Detect which cell encompasses the target text, then output its (X, Y) center coordinate. 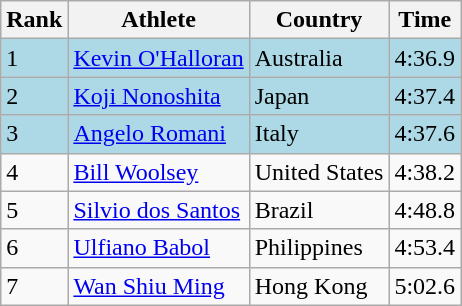
4:37.4 (425, 96)
1 (34, 58)
Kevin O'Halloran (158, 58)
Ulfiano Babol (158, 248)
Bill Woolsey (158, 172)
4:38.2 (425, 172)
5:02.6 (425, 286)
Philippines (319, 248)
7 (34, 286)
2 (34, 96)
4:37.6 (425, 134)
5 (34, 210)
Time (425, 20)
Country (319, 20)
Brazil (319, 210)
Wan Shiu Ming (158, 286)
Rank (34, 20)
4:36.9 (425, 58)
4 (34, 172)
Italy (319, 134)
4:53.4 (425, 248)
United States (319, 172)
Australia (319, 58)
Athlete (158, 20)
Silvio dos Santos (158, 210)
Koji Nonoshita (158, 96)
Hong Kong (319, 286)
4:48.8 (425, 210)
6 (34, 248)
Angelo Romani (158, 134)
Japan (319, 96)
3 (34, 134)
